Scan for the cell matching the given text and deliver its [X, Y] coordinate at center. 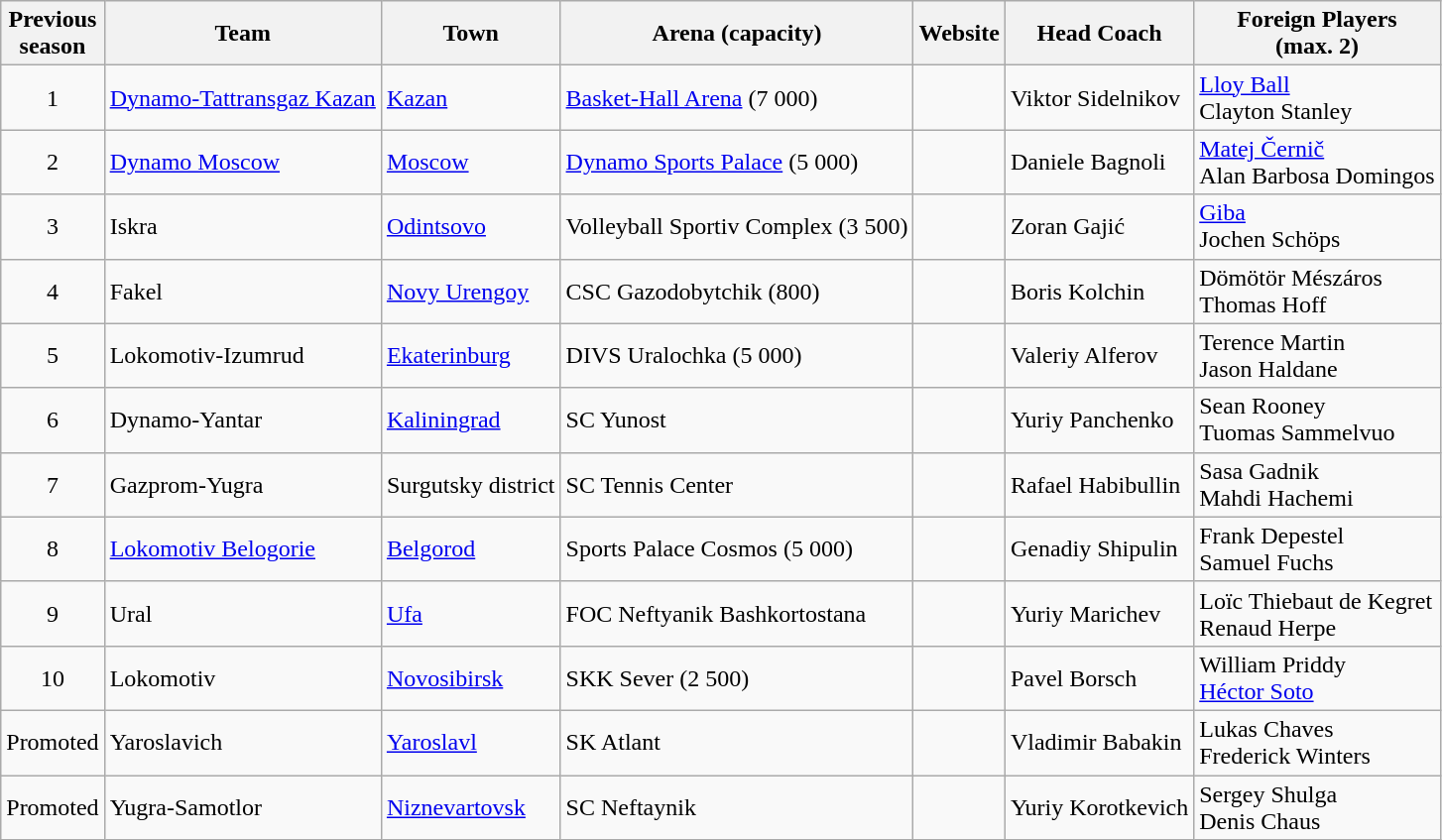
5 [53, 355]
Giba Jochen Schöps [1317, 226]
SK Atlant [737, 742]
Pavel Borsch [1099, 678]
Yaroslavich [242, 742]
Sasa Gadnik Mahdi Hachemi [1317, 484]
Belgorod [470, 549]
William Priddy Héctor Soto [1317, 678]
Fakel [242, 292]
Head Coach [1099, 34]
Sean Rooney Tuomas Sammelvuo [1317, 420]
Boris Kolchin [1099, 292]
3 [53, 226]
Genadiy Shipulin [1099, 549]
Iskra [242, 226]
Valeriy Alferov [1099, 355]
Town [470, 34]
Website [959, 34]
7 [53, 484]
Dynamo-Tattransgaz Kazan [242, 97]
Vladimir Babakin [1099, 742]
Terence Martin Jason Haldane [1317, 355]
Lokomotiv-Izumrud [242, 355]
Daniele Bagnoli [1099, 163]
4 [53, 292]
SC Yunost [737, 420]
SC Tennis Center [737, 484]
Yuriy Panchenko [1099, 420]
Novy Urengoy [470, 292]
Odintsovo [470, 226]
Dynamo Sports Palace (5 000) [737, 163]
Kazan [470, 97]
SC Neftaynik [737, 807]
Zoran Gajić [1099, 226]
Ural [242, 613]
Previous season [53, 34]
Rafael Habibullin [1099, 484]
Volleyball Sportiv Complex (3 500) [737, 226]
1 [53, 97]
Team [242, 34]
Gazprom-Yugra [242, 484]
Niznevartovsk [470, 807]
2 [53, 163]
Matej Černič Alan Barbosa Domingos [1317, 163]
Lokomotiv Belogorie [242, 549]
Frank Depestel Samuel Fuchs [1317, 549]
Yuriy Marichev [1099, 613]
Foreign Players (max. 2) [1317, 34]
Surgutsky district [470, 484]
Loïc Thiebaut de Kegret Renaud Herpe [1317, 613]
DIVS Uralochka (5 000) [737, 355]
6 [53, 420]
Viktor Sidelnikov [1099, 97]
Dynamo-Yantar [242, 420]
Lokomotiv [242, 678]
Ekaterinburg [470, 355]
Lloy Ball Clayton Stanley [1317, 97]
Kaliningrad [470, 420]
Sports Palace Cosmos (5 000) [737, 549]
Basket-Hall Arena (7 000) [737, 97]
Dömötör MészárosThomas Hoff [1317, 292]
Ufa [470, 613]
8 [53, 549]
CSC Gazodobytchik (800) [737, 292]
Dynamo Moscow [242, 163]
SKK Sever (2 500) [737, 678]
9 [53, 613]
10 [53, 678]
Moscow [470, 163]
Yaroslavl [470, 742]
Novosibirsk [470, 678]
Arena (capacity) [737, 34]
Yugra-Samotlor [242, 807]
Sergey Shulga Denis Chaus [1317, 807]
Lukas Chaves Frederick Winters [1317, 742]
FOC Neftyanik Bashkortostana [737, 613]
Yuriy Korotkevich [1099, 807]
